Identify which cell holds the provided text, then report its (X, Y) central coordinate. 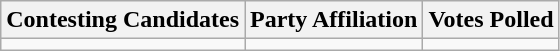
Votes Polled (491, 20)
Party Affiliation (334, 20)
Contesting Candidates (123, 20)
